Return the (x, y) coordinate for the center point of the cell that contains the specified text.  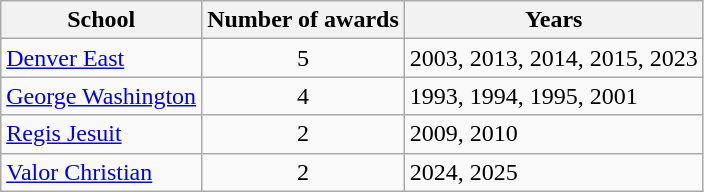
1993, 1994, 1995, 2001 (554, 96)
Regis Jesuit (102, 134)
2003, 2013, 2014, 2015, 2023 (554, 58)
2024, 2025 (554, 172)
5 (304, 58)
George Washington (102, 96)
Valor Christian (102, 172)
Years (554, 20)
Number of awards (304, 20)
2009, 2010 (554, 134)
Denver East (102, 58)
4 (304, 96)
School (102, 20)
